Determine the (x, y) coordinate at the center of the cell enclosing the given text.  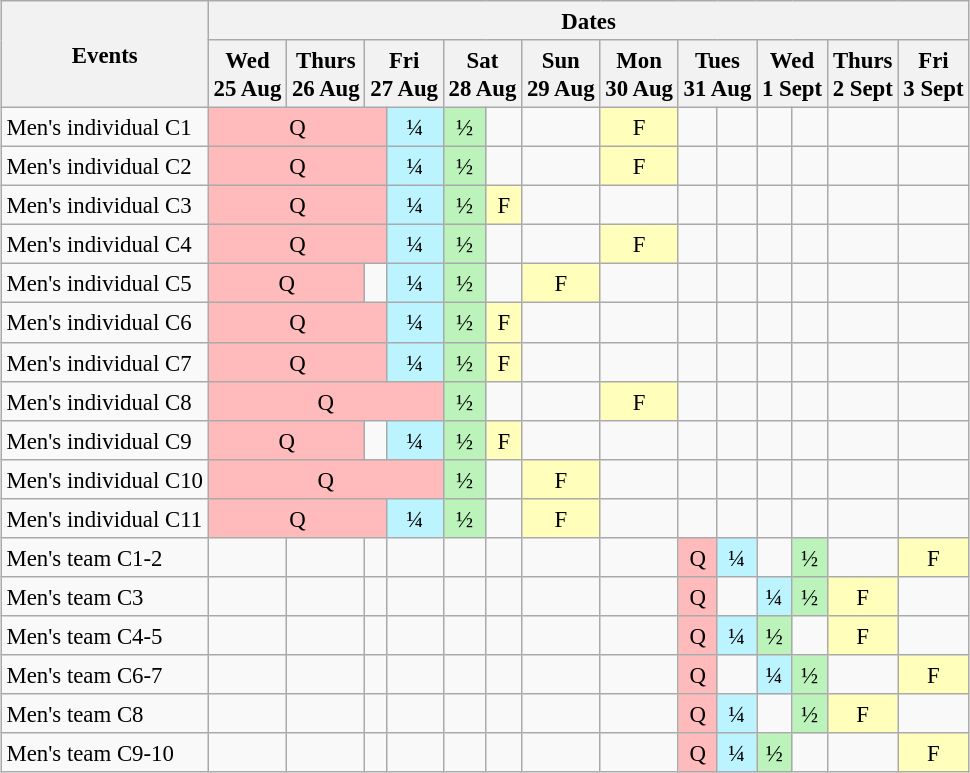
Men's individual C3 (104, 206)
Events (104, 54)
Men's team C3 (104, 596)
Men's team C8 (104, 714)
Men's individual C6 (104, 322)
Men's individual C10 (104, 478)
Men's individual C1 (104, 126)
Dates (588, 20)
Men's team C9-10 (104, 752)
Men's individual C9 (104, 440)
Wed1 Sept (792, 74)
Thurs2 Sept (862, 74)
Sat28 Aug (482, 74)
Sun29 Aug (561, 74)
Thurs26 Aug (326, 74)
Men's individual C11 (104, 518)
Men's individual C7 (104, 362)
Fri3 Sept (934, 74)
Men's individual C2 (104, 166)
Tues31 Aug (717, 74)
Men's team C4-5 (104, 636)
Men's individual C5 (104, 284)
Men's individual C8 (104, 400)
Men's individual C4 (104, 244)
Wed25 Aug (247, 74)
Men's team C1-2 (104, 556)
Men's team C6-7 (104, 674)
Mon30 Aug (639, 74)
Fri27 Aug (404, 74)
